Return (X, Y) of the center of cell containing provided text 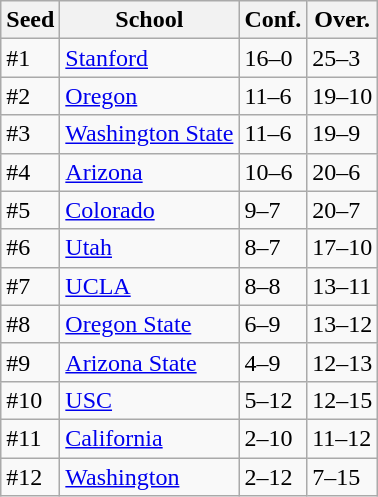
#4 (30, 172)
17–10 (342, 248)
#1 (30, 58)
#11 (30, 438)
6–9 (273, 324)
11–12 (342, 438)
Over. (342, 20)
13–11 (342, 286)
12–15 (342, 400)
19–9 (342, 134)
Seed (30, 20)
#5 (30, 210)
USC (150, 400)
#2 (30, 96)
UCLA (150, 286)
2–12 (273, 477)
2–10 (273, 438)
Washington State (150, 134)
20–6 (342, 172)
9–7 (273, 210)
5–12 (273, 400)
8–7 (273, 248)
Stanford (150, 58)
20–7 (342, 210)
4–9 (273, 362)
Utah (150, 248)
16–0 (273, 58)
Oregon State (150, 324)
Arizona (150, 172)
25–3 (342, 58)
Colorado (150, 210)
#10 (30, 400)
Arizona State (150, 362)
#7 (30, 286)
Conf. (273, 20)
8–8 (273, 286)
19–10 (342, 96)
Washington (150, 477)
10–6 (273, 172)
#9 (30, 362)
School (150, 20)
7–15 (342, 477)
13–12 (342, 324)
Oregon (150, 96)
#6 (30, 248)
12–13 (342, 362)
California (150, 438)
#12 (30, 477)
#3 (30, 134)
#8 (30, 324)
